Return the [X, Y] coordinate for the center point of the cell that contains the specified text.  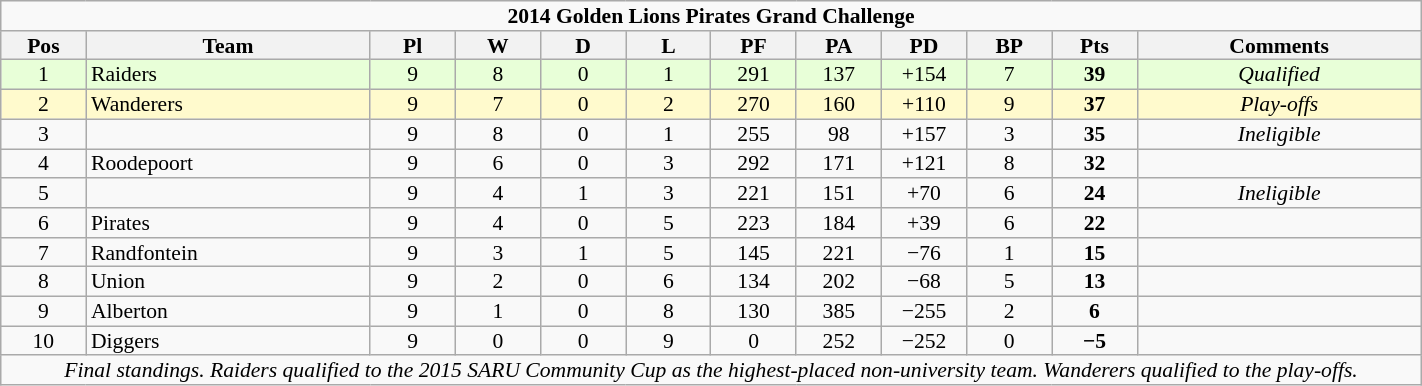
223 [754, 223]
15 [1094, 253]
291 [754, 75]
Qualified [1279, 75]
Pos [44, 46]
385 [838, 312]
145 [754, 253]
Wanderers [228, 105]
Team [228, 46]
+110 [924, 105]
−76 [924, 253]
130 [754, 312]
−5 [1094, 341]
22 [1094, 223]
−68 [924, 282]
160 [838, 105]
+121 [924, 164]
13 [1094, 282]
Final standings. Raiders qualified to the 2015 SARU Community Cup as the highest-placed non-university team. Wanderers qualified to the play-offs. [711, 371]
98 [838, 134]
Play-offs [1279, 105]
+70 [924, 193]
Alberton [228, 312]
37 [1094, 105]
PA [838, 46]
Comments [1279, 46]
Roodepoort [228, 164]
Pirates [228, 223]
+157 [924, 134]
137 [838, 75]
2014 Golden Lions Pirates Grand Challenge [711, 16]
Union [228, 282]
−252 [924, 341]
39 [1094, 75]
24 [1094, 193]
10 [44, 341]
Randfontein [228, 253]
292 [754, 164]
D [584, 46]
134 [754, 282]
Diggers [228, 341]
255 [754, 134]
PF [754, 46]
W [498, 46]
BP [1010, 46]
184 [838, 223]
Pts [1094, 46]
PD [924, 46]
+39 [924, 223]
202 [838, 282]
L [668, 46]
35 [1094, 134]
171 [838, 164]
Pl [412, 46]
151 [838, 193]
252 [838, 341]
32 [1094, 164]
270 [754, 105]
−255 [924, 312]
+154 [924, 75]
Raiders [228, 75]
